For the text-containing cell, return its midpoint in [x, y] coordinate format. 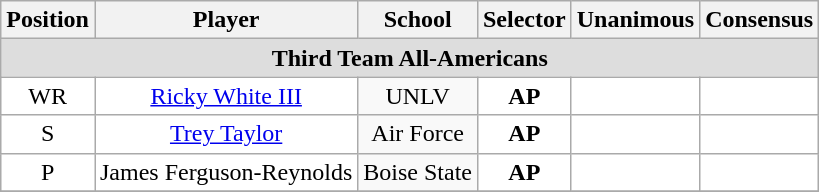
Consensus [760, 20]
Air Force [418, 134]
Player [226, 20]
School [418, 20]
Boise State [418, 172]
Unanimous [635, 20]
Third Team All-Americans [410, 58]
Ricky White III [226, 96]
S [48, 134]
WR [48, 96]
James Ferguson-Reynolds [226, 172]
Position [48, 20]
Trey Taylor [226, 134]
P [48, 172]
Selector [524, 20]
UNLV [418, 96]
